Locate the cell with the specified text and output its (x, y) center coordinate. 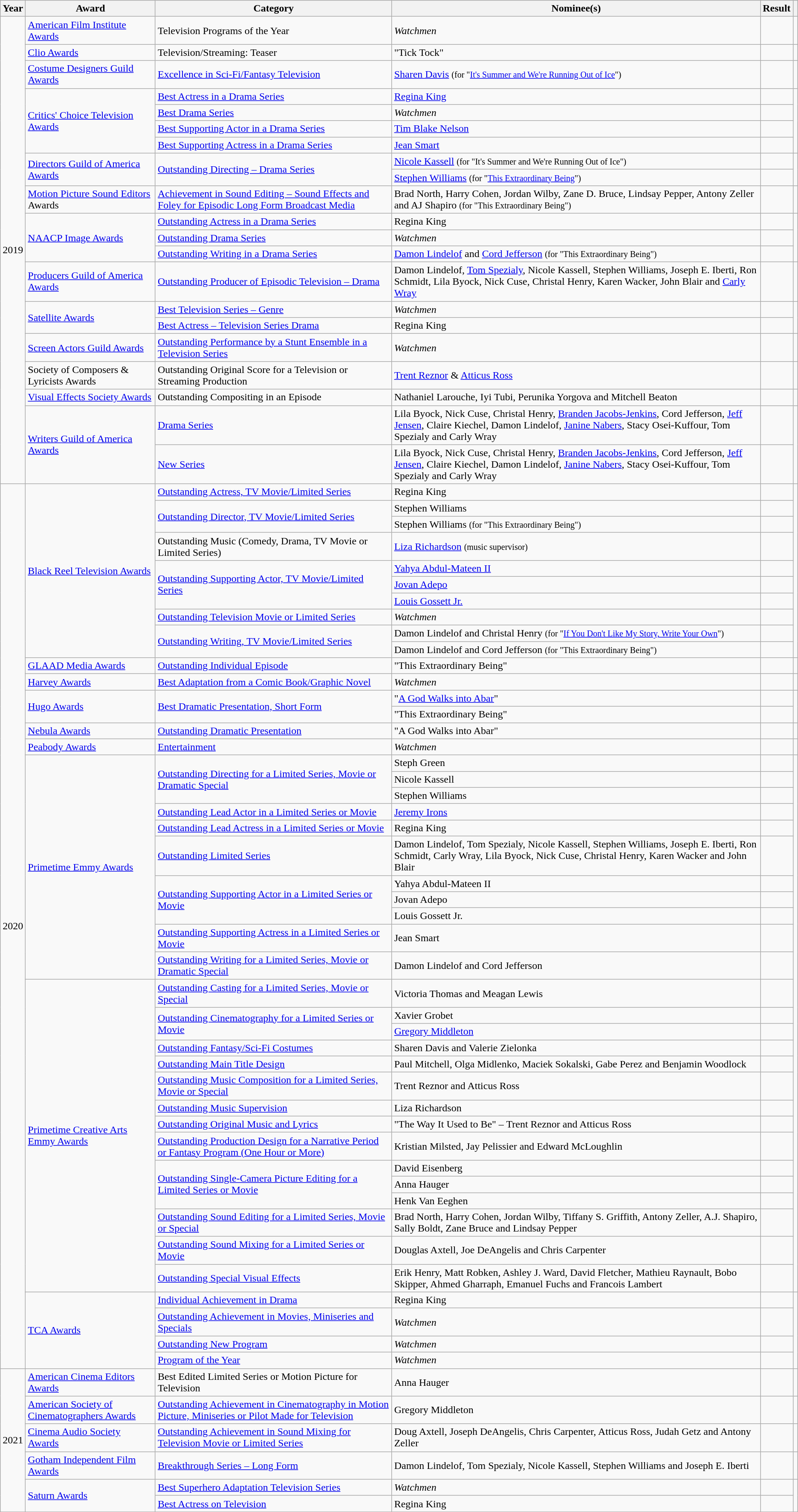
Outstanding Directing – Drama Series (274, 169)
Best Superhero Adaptation Television Series (274, 1487)
Best Drama Series (274, 113)
Outstanding Sound Editing for a Limited Series, Movie or Special (274, 1223)
Victoria Thomas and Meagan Lewis (576, 993)
Liza Richardson (music supervisor) (576, 546)
NAACP Image Awards (90, 237)
New Series (274, 464)
Satellite Awards (90, 318)
Black Reel Television Awards (90, 571)
Best Actress on Television (274, 1503)
Trent Reznor and Atticus Ross (576, 1086)
Nebula Awards (90, 731)
Outstanding Cinematography for a Limited Series or Movie (274, 1023)
American Film Institute Awards (90, 31)
Brad North, Harry Cohen, Jordan Wilby, Zane D. Bruce, Lindsay Pepper, Antony Zeller and AJ Shapiro (for "This Extraordinary Being") (576, 199)
Outstanding Performance by a Stunt Ensemble in a Television Series (274, 348)
Cinema Audio Society Awards (90, 1437)
David Eisenberg (576, 1168)
Brad North, Harry Cohen, Jordan Wilby, Tiffany S. Griffith, Antony Zeller, A.J. Shapiro, Sally Boldt, Zane Bruce and Lindsay Pepper (576, 1223)
Best Supporting Actress in a Drama Series (274, 145)
Outstanding Casting for a Limited Series, Movie or Special (274, 993)
Result (777, 9)
Excellence in Sci-Fi/Fantasy Television (274, 74)
Outstanding Special Visual Effects (274, 1278)
Jeremy Irons (576, 812)
Nicole Kassell (for "It's Summer and We're Running Out of Ice") (576, 161)
Outstanding Actress in a Drama Series (274, 221)
Kristian Milsted, Jay Pelissier and Edward McLoughlin (576, 1146)
Damon Lindelof, Tom Spezialy, Nicole Kassell, Stephen Williams and Joseph E. Iberti (576, 1466)
Outstanding Supporting Actress in a Limited Series or Movie (274, 938)
Screen Actors Guild Awards (90, 348)
Outstanding Writing for a Limited Series, Movie or Dramatic Special (274, 966)
Critics' Choice Television Awards (90, 121)
Saturn Awards (90, 1495)
Nominee(s) (576, 9)
Douglas Axtell, Joe DeAngelis and Chris Carpenter (576, 1251)
Steph Green (576, 763)
"Tick Tock" (576, 52)
Television Programs of the Year (274, 31)
Motion Picture Sound Editors Awards (90, 199)
Outstanding Production Design for a Narrative Period or Fantasy Program (One Hour or More) (274, 1146)
2021 (13, 1440)
Outstanding Achievement in Sound Mixing for Television Movie or Limited Series (274, 1437)
Outstanding Music Composition for a Limited Series, Movie or Special (274, 1086)
Individual Achievement in Drama (274, 1300)
Henk Van Eeghen (576, 1201)
Outstanding Music (Comedy, Drama, TV Movie or Limited Series) (274, 546)
Trent Reznor & Atticus Ross (576, 375)
Outstanding Dramatic Presentation (274, 731)
Erik Henry, Matt Robken, Ashley J. Ward, David Fletcher, Mathieu Raynault, Bobo Skipper, Ahmed Gharraph, Emanuel Fuchs and Francois Lambert (576, 1278)
Outstanding Single-Camera Picture Editing for a Limited Series or Movie (274, 1184)
Outstanding Achievement in Movies, Miniseries and Specials (274, 1322)
Entertainment (274, 747)
Outstanding Producer of Episodic Television – Drama (274, 282)
Outstanding Music Supervision (274, 1108)
Visual Effects Society Awards (90, 397)
Liza Richardson (576, 1108)
2019 (13, 250)
Outstanding Compositing in an Episode (274, 397)
Award (90, 9)
Clio Awards (90, 52)
Best Dramatic Presentation, Short Form (274, 706)
American Society of Cinematographers Awards (90, 1410)
Producers Guild of America Awards (90, 282)
Outstanding Individual Episode (274, 666)
Tim Blake Nelson (576, 129)
Nathaniel Larouche, Iyi Tubi, Perunika Yorgova and Mitchell Beaton (576, 397)
Hugo Awards (90, 706)
Harvey Awards (90, 682)
Outstanding Main Title Design (274, 1064)
Best Actress in a Drama Series (274, 96)
Outstanding Fantasy/Sci-Fi Costumes (274, 1048)
Outstanding Lead Actress in a Limited Series or Movie (274, 828)
Year (13, 9)
Outstanding Writing, TV Movie/Limited Series (274, 642)
Outstanding Television Movie or Limited Series (274, 617)
Program of the Year (274, 1360)
Outstanding Supporting Actor in a Limited Series or Movie (274, 900)
Outstanding Lead Actor in a Limited Series or Movie (274, 812)
Outstanding Actress, TV Movie/Limited Series (274, 492)
Outstanding Limited Series (274, 856)
GLAAD Media Awards (90, 666)
Outstanding Sound Mixing for a Limited Series or Movie (274, 1251)
Primetime Creative Arts Emmy Awards (90, 1136)
Sharen Davis (for "It's Summer and We're Running Out of Ice") (576, 74)
TCA Awards (90, 1330)
Outstanding Director, TV Movie/Limited Series (274, 516)
Outstanding Drama Series (274, 237)
Best Edited Limited Series or Motion Picture for Television (274, 1382)
Best Adaptation from a Comic Book/Graphic Novel (274, 682)
Outstanding Achievement in Cinematography in Motion Picture, Miniseries or Pilot Made for Television (274, 1410)
"The Way It Used to Be" – Trent Reznor and Atticus Ross (576, 1124)
Sharen Davis and Valerie Zielonka (576, 1048)
Achievement in Sound Editing – Sound Effects and Foley for Episodic Long Form Broadcast Media (274, 199)
2020 (13, 926)
Outstanding Original Music and Lyrics (274, 1124)
Damon Lindelof and Cord Jefferson (576, 966)
Breakthrough Series – Long Form (274, 1466)
Nicole Kassell (576, 779)
Best Television Series – Genre (274, 309)
Drama Series (274, 425)
Primetime Emmy Awards (90, 867)
American Cinema Editors Awards (90, 1382)
Best Supporting Actor in a Drama Series (274, 129)
Damon Lindelof and Christal Henry (for "If You Don't Like My Story, Write Your Own") (576, 633)
Television/Streaming: Teaser (274, 52)
Society of Composers & Lyricists Awards (90, 375)
Category (274, 9)
Directors Guild of America Awards (90, 169)
Gotham Independent Film Awards (90, 1466)
Outstanding Original Score for a Television or Streaming Production (274, 375)
Best Actress – Television Series Drama (274, 326)
Outstanding Writing in a Drama Series (274, 254)
Outstanding Supporting Actor, TV Movie/Limited Series (274, 584)
Outstanding Directing for a Limited Series, Movie or Dramatic Special (274, 779)
Peabody Awards (90, 747)
Outstanding New Program (274, 1344)
Doug Axtell, Joseph DeAngelis, Chris Carpenter, Atticus Ross, Judah Getz and Antony Zeller (576, 1437)
Paul Mitchell, Olga Midlenko, Maciek Sokalski, Gabe Perez and Benjamin Woodlock (576, 1064)
Writers Guild of America Awards (90, 445)
Costume Designers Guild Awards (90, 74)
Xavier Grobet (576, 1015)
